Find where the given text appears and provide that cell's center as (x, y) coordinate. 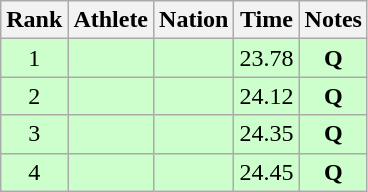
Time (266, 20)
23.78 (266, 58)
3 (34, 134)
Rank (34, 20)
Notes (333, 20)
24.12 (266, 96)
Nation (194, 20)
Athlete (111, 20)
1 (34, 58)
2 (34, 96)
24.45 (266, 172)
4 (34, 172)
24.35 (266, 134)
